Locate the cell with the specified text and output its [X, Y] center coordinate. 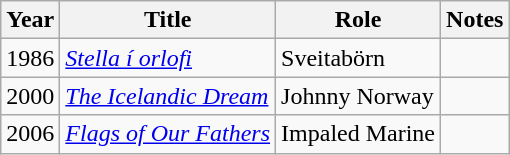
2006 [30, 134]
Title [168, 20]
Year [30, 20]
Notes [475, 20]
Flags of Our Fathers [168, 134]
1986 [30, 58]
Johnny Norway [358, 96]
2000 [30, 96]
Role [358, 20]
Impaled Marine [358, 134]
Sveitabörn [358, 58]
The Icelandic Dream [168, 96]
Stella í orlofi [168, 58]
